Determine the [X, Y] coordinate at the center of the cell enclosing the given text.  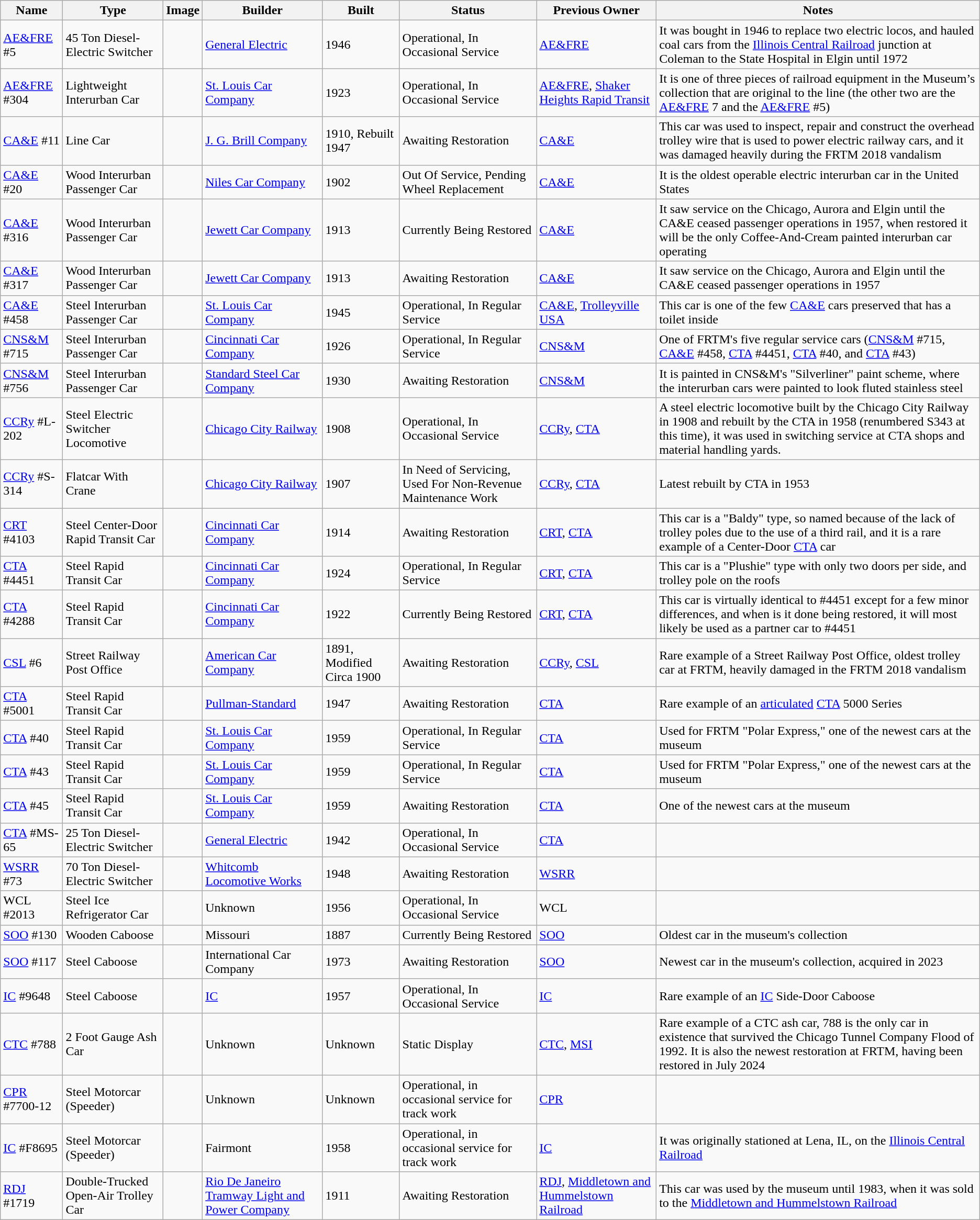
CA&E #316 [31, 230]
2 Foot Gauge Ash Car [113, 1044]
1923 [361, 93]
AE&FRE #304 [31, 93]
International Car Company [263, 962]
1922 [361, 614]
Previous Owner [597, 10]
Latest rebuilt by CTA in 1953 [818, 484]
CTC, MSI [597, 1044]
25 Ton Diesel-Electric Switcher [113, 840]
45 Ton Diesel-Electric Switcher [113, 44]
Rio De Janeiro Tramway Light and Power Company [263, 1196]
1958 [361, 1147]
1926 [361, 346]
SOO #117 [31, 962]
CTA #4451 [31, 574]
In Need of Servicing, Used For Non-Revenue Maintenance Work [468, 484]
1946 [361, 44]
Lightweight Interurban Car [113, 93]
Standard Steel Car Company [263, 380]
Street Railway Post Office [113, 663]
Niles Car Company [263, 182]
Out Of Service, Pending Wheel Replacement [468, 182]
Fairmont [263, 1147]
CPR [597, 1099]
Steel Ice Refrigerator Car [113, 908]
Built [361, 10]
Steel Center-Door Rapid Transit Car [113, 532]
Flatcar With Crane [113, 484]
It is painted in CNS&M's "Silverliner" paint scheme, where the interurban cars were painted to look fluted stainless steel [818, 380]
Line Car [113, 141]
1948 [361, 874]
1947 [361, 703]
1902 [361, 182]
1887 [361, 935]
Type [113, 10]
CTA #MS-65 [31, 840]
1911 [361, 1196]
This car is one of the few CA&E cars preserved that has a toilet inside [818, 312]
CCRy #S-314 [31, 484]
1930 [361, 380]
Double-Trucked Open-Air Trolley Car [113, 1196]
Status [468, 10]
CA&E #458 [31, 312]
CTA #45 [31, 806]
1942 [361, 840]
RDJ, Middletown and Hummelstown Railroad [597, 1196]
CTA #43 [31, 771]
AE&FRE, Shaker Heights Rapid Transit [597, 93]
This car was used by the museum until 1983, when it was sold to the Middletown and Hummelstown Railroad [818, 1196]
Image [183, 10]
1957 [361, 995]
CTA #5001 [31, 703]
CA&E #317 [31, 278]
1956 [361, 908]
Rare example of an articulated CTA 5000 Series [818, 703]
Static Display [468, 1044]
Builder [263, 10]
CTA #40 [31, 738]
CNS&M #756 [31, 380]
American Car Company [263, 663]
CTA #4288 [31, 614]
IC #F8695 [31, 1147]
CA&E #11 [31, 141]
Newest car in the museum's collection, acquired in 2023 [818, 962]
Rare example of an IC Side-Door Caboose [818, 995]
CCRy #L-202 [31, 428]
Name [31, 10]
1945 [361, 312]
WCL [597, 908]
Wooden Caboose [113, 935]
CNS&M #715 [31, 346]
AE&FRE #5 [31, 44]
RDJ #1719 [31, 1196]
CCRy, CSL [597, 663]
1908 [361, 428]
Pullman-Standard [263, 703]
CPR #7700-12 [31, 1099]
WSRR #73 [31, 874]
1924 [361, 574]
WSRR [597, 874]
1973 [361, 962]
CTC #788 [31, 1044]
Whitcomb Locomotive Works [263, 874]
SOO #130 [31, 935]
CA&E #20 [31, 182]
It saw service on the Chicago, Aurora and Elgin until the CA&E ceased passenger operations in 1957 [818, 278]
Rare example of a Street Railway Post Office, oldest trolley car at FRTM, heavily damaged in the FRTM 2018 vandalism [818, 663]
AE&FRE [597, 44]
CA&E, Trolleyville USA [597, 312]
IC #9648 [31, 995]
Steel Electric Switcher Locomotive [113, 428]
70 Ton Diesel-Electric Switcher [113, 874]
One of the newest cars at the museum [818, 806]
1914 [361, 532]
J. G. Brill Company [263, 141]
One of FRTM's five regular service cars (CNS&M #715, CA&E #458, CTA #4451, CTA #40, and CTA #43) [818, 346]
Notes [818, 10]
CRT #4103 [31, 532]
WCL #2013 [31, 908]
Missouri [263, 935]
1910, Rebuilt 1947 [361, 141]
It was originally stationed at Lena, IL, on the Illinois Central Railroad [818, 1147]
CSL #6 [31, 663]
Oldest car in the museum's collection [818, 935]
This car is a "Plushie" type with only two doors per side, and trolley pole on the roofs [818, 574]
It is the oldest operable electric interurban car in the United States [818, 182]
1907 [361, 484]
1891, Modified Circa 1900 [361, 663]
